Find where the given text appears and provide that cell's center as [X, Y] coordinate. 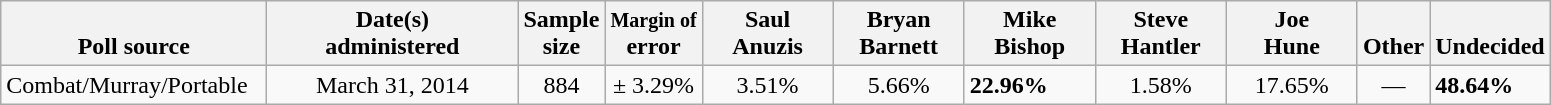
17.65% [1292, 85]
5.66% [898, 85]
Other [1393, 34]
SteveHantler [1160, 34]
Samplesize [562, 34]
48.64% [1490, 85]
± 3.29% [654, 85]
884 [562, 85]
JoeHune [1292, 34]
3.51% [768, 85]
MikeBishop [1030, 34]
SaulAnuzis [768, 34]
— [1393, 85]
Poll source [134, 34]
March 31, 2014 [392, 85]
22.96% [1030, 85]
1.58% [1160, 85]
Undecided [1490, 34]
Combat/Murray/Portable [134, 85]
Date(s)administered [392, 34]
Margin oferror [654, 34]
BryanBarnett [898, 34]
